Locate the cell with the specified text and output its (X, Y) center coordinate. 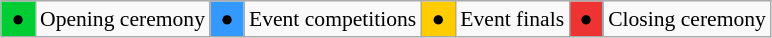
Closing ceremony (687, 19)
Opening ceremony (122, 19)
Event finals (512, 19)
Event competitions (332, 19)
